Extract the (X, Y) coordinate from the center of the cell holding the provided text.  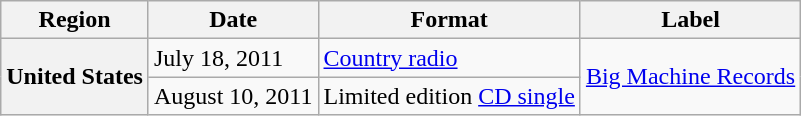
Format (449, 20)
Country radio (449, 58)
July 18, 2011 (233, 58)
Limited edition CD single (449, 96)
United States (75, 77)
Date (233, 20)
Region (75, 20)
Big Machine Records (690, 77)
Label (690, 20)
August 10, 2011 (233, 96)
